Locate the cell with the specified text and output its [X, Y] center coordinate. 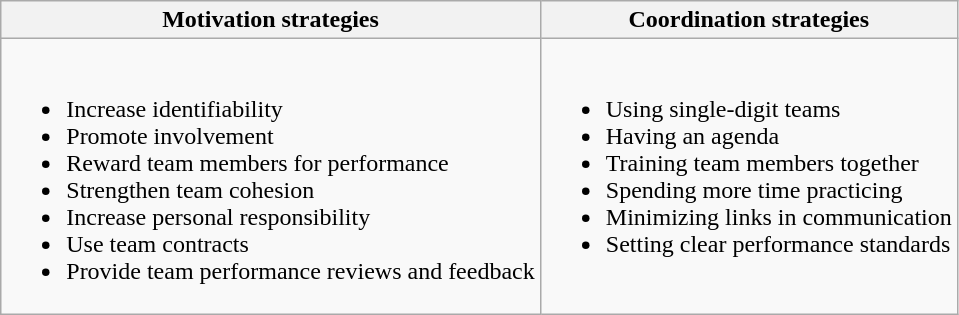
Coordination strategies [748, 20]
Motivation strategies [271, 20]
